Find where the given text appears and provide that cell's center as (x, y) coordinate. 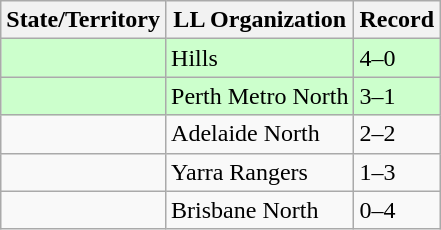
1–3 (397, 172)
Adelaide North (260, 134)
3–1 (397, 96)
0–4 (397, 210)
4–0 (397, 58)
LL Organization (260, 20)
Perth Metro North (260, 96)
Brisbane North (260, 210)
Yarra Rangers (260, 172)
State/Territory (84, 20)
Hills (260, 58)
2–2 (397, 134)
Record (397, 20)
